Find where the given text appears and provide that cell's center as [X, Y] coordinate. 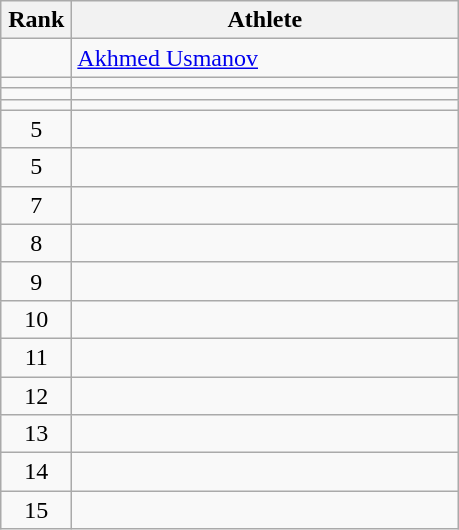
8 [36, 243]
Rank [36, 20]
Akhmed Usmanov [265, 58]
14 [36, 472]
7 [36, 205]
13 [36, 434]
9 [36, 281]
12 [36, 395]
Athlete [265, 20]
10 [36, 319]
15 [36, 510]
11 [36, 357]
